Identify which cell holds the provided text, then report its [X, Y] central coordinate. 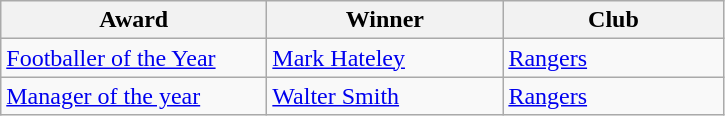
Mark Hateley [385, 58]
Footballer of the Year [134, 58]
Winner [385, 20]
Club [614, 20]
Award [134, 20]
Walter Smith [385, 96]
Manager of the year [134, 96]
